Determine the [x, y] coordinate at the center of the cell enclosing the given text.  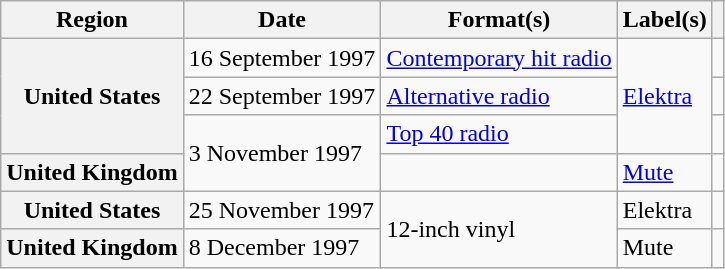
Region [92, 20]
16 September 1997 [282, 58]
Date [282, 20]
22 September 1997 [282, 96]
Alternative radio [499, 96]
Format(s) [499, 20]
25 November 1997 [282, 210]
Contemporary hit radio [499, 58]
Top 40 radio [499, 134]
8 December 1997 [282, 248]
12-inch vinyl [499, 229]
3 November 1997 [282, 153]
Label(s) [664, 20]
